Return the (X, Y) coordinate for the center point of the cell that contains the specified text.  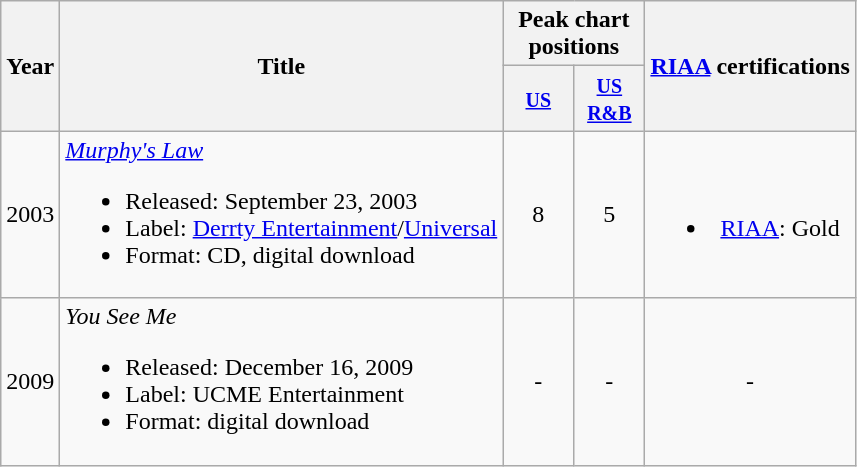
Peak chart positions (574, 34)
8 (538, 214)
2009 (30, 382)
US R&B (610, 98)
You See MeReleased: December 16, 2009Label: UCME EntertainmentFormat: digital download (282, 382)
5 (610, 214)
Title (282, 66)
US (538, 98)
RIAA: Gold (750, 214)
Year (30, 66)
2003 (30, 214)
Murphy's LawReleased: September 23, 2003Label: Derrty Entertainment/UniversalFormat: CD, digital download (282, 214)
RIAA certifications (750, 66)
